Return [x, y] of the center of cell containing provided text 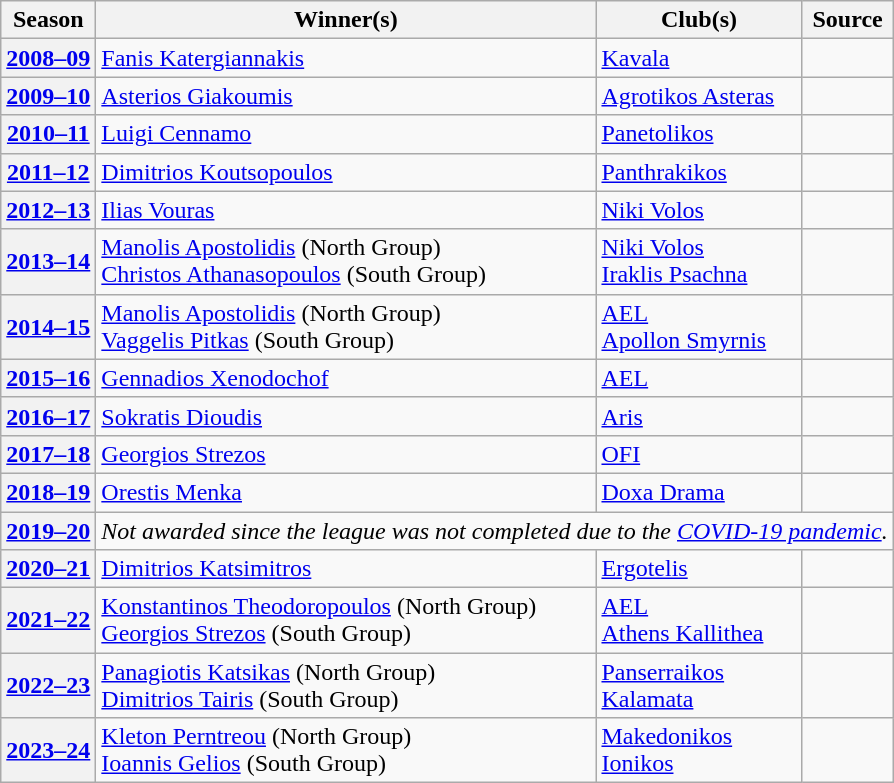
2014–15 [48, 326]
Asterios Giakoumis [346, 96]
Source [848, 20]
2013–14 [48, 262]
2017–18 [48, 454]
Konstantinos Theodoropoulos (North Group) Georgios Strezos (South Group) [346, 620]
OFI [699, 454]
Aris [699, 416]
2021–22 [48, 620]
AELApollon Smyrnis [699, 326]
Panagiotis Katsikas (North Group) Dimitrios Tairis (South Group) [346, 686]
Panthrakikos [699, 172]
Kavala [699, 58]
2011–12 [48, 172]
Not awarded since the league was not completed due to the COVID-19 pandemic. [494, 531]
Sokratis Dioudis [346, 416]
2023–24 [48, 750]
Kleton Perntreou (North Group) Ioannis Gelios (South Group) [346, 750]
2022–23 [48, 686]
Niki VolosIraklis Psachna [699, 262]
Manolis Apostolidis (North Group) Vaggelis Pitkas (South Group) [346, 326]
Ergotelis [699, 569]
2008–09 [48, 58]
2020–21 [48, 569]
Ilias Vouras [346, 210]
Dimitrios Katsimitros [346, 569]
Winner(s) [346, 20]
MakedonikosIonikos [699, 750]
Season [48, 20]
AEL [699, 378]
2016–17 [48, 416]
AELAthens Kallithea [699, 620]
2019–20 [48, 531]
2012–13 [48, 210]
PanserraikosKalamata [699, 686]
Manolis Apostolidis (North Group) Christos Athanasopoulos (South Group) [346, 262]
Fanis Katergiannakis [346, 58]
Doxa Drama [699, 492]
2010–11 [48, 134]
Luigi Cennamo [346, 134]
2009–10 [48, 96]
Niki Volos [699, 210]
Panetolikos [699, 134]
Agrotikos Asteras [699, 96]
Georgios Strezos [346, 454]
Dimitrios Koutsopoulos [346, 172]
2018–19 [48, 492]
2015–16 [48, 378]
Club(s) [699, 20]
Gennadios Xenodochof [346, 378]
Orestis Menka [346, 492]
